Find where the given text appears and provide that cell's center as (x, y) coordinate. 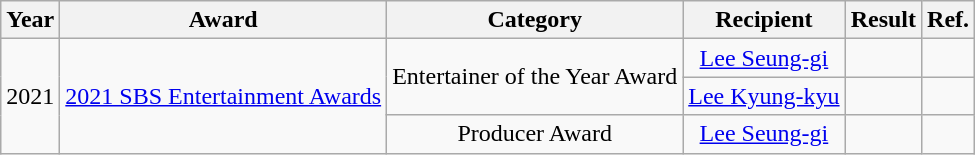
Entertainer of the Year Award (535, 77)
2021 SBS Entertainment Awards (224, 96)
Lee Kyung-kyu (764, 96)
Ref. (948, 20)
Result (883, 20)
Category (535, 20)
Recipient (764, 20)
Award (224, 20)
Year (30, 20)
2021 (30, 96)
Producer Award (535, 134)
